Return the [X, Y] coordinate for the center point of the cell that contains the specified text.  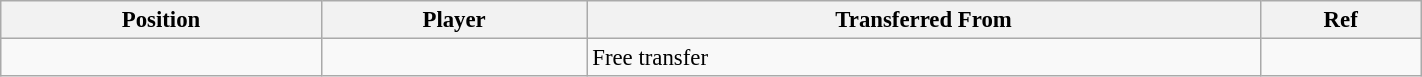
Transferred From [924, 20]
Ref [1340, 20]
Position [162, 20]
Player [454, 20]
Free transfer [924, 58]
